Search for the cell housing the specified text and yield its (x, y) center coordinate. 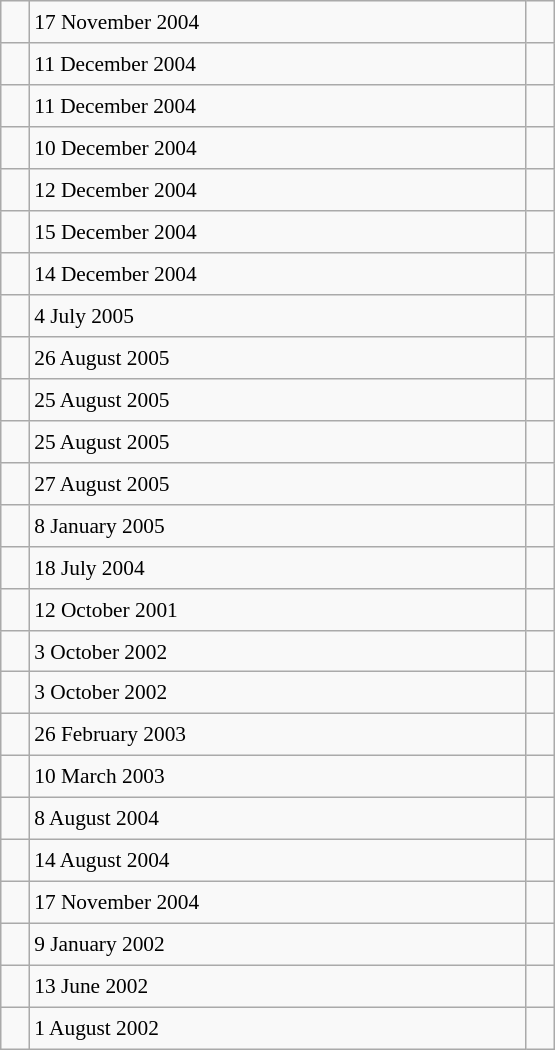
26 August 2005 (278, 358)
14 August 2004 (278, 861)
15 December 2004 (278, 232)
14 December 2004 (278, 274)
10 March 2003 (278, 777)
4 July 2005 (278, 316)
13 June 2002 (278, 986)
26 February 2003 (278, 735)
1 August 2002 (278, 1028)
8 August 2004 (278, 819)
10 December 2004 (278, 148)
18 July 2004 (278, 567)
27 August 2005 (278, 483)
9 January 2002 (278, 945)
12 October 2001 (278, 609)
8 January 2005 (278, 525)
12 December 2004 (278, 190)
